From the cell containing the given text, extract its center point as (X, Y) coordinate. 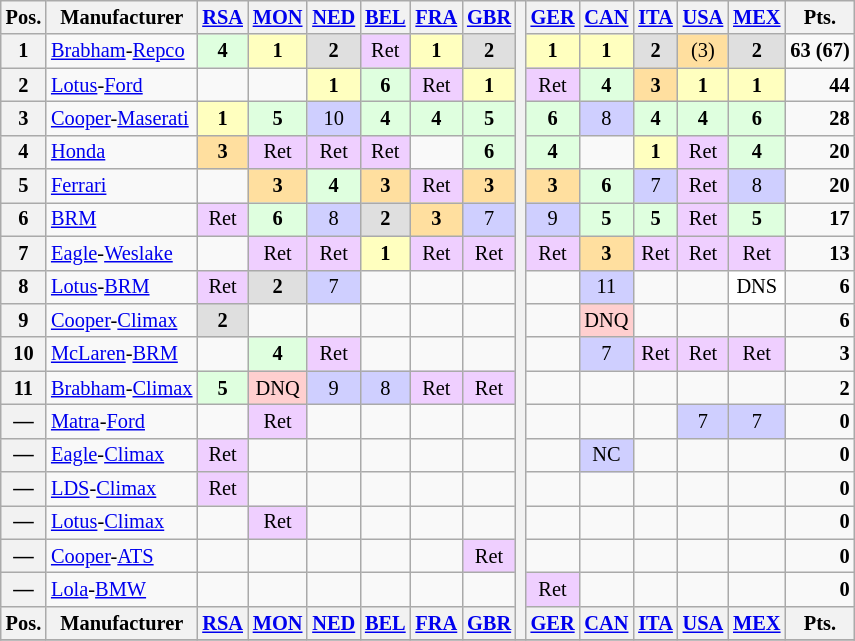
(3) (703, 51)
NC (606, 455)
Lola-BMW (122, 589)
McLaren-BRM (122, 354)
Lotus-BRM (122, 287)
Ferrari (122, 186)
63 (67) (820, 51)
Lotus-Climax (122, 522)
17 (820, 219)
Honda (122, 152)
44 (820, 85)
Eagle-Climax (122, 455)
Brabham-Repco (122, 51)
13 (820, 253)
Brabham-Climax (122, 388)
Matra-Ford (122, 421)
DNS (756, 287)
Cooper-Maserati (122, 118)
LDS-Climax (122, 489)
Eagle-Weslake (122, 253)
BRM (122, 219)
Cooper-ATS (122, 556)
Cooper-Climax (122, 320)
28 (820, 118)
Lotus-Ford (122, 85)
